Output the (X, Y) coordinate of the center of the cell containing the given text.  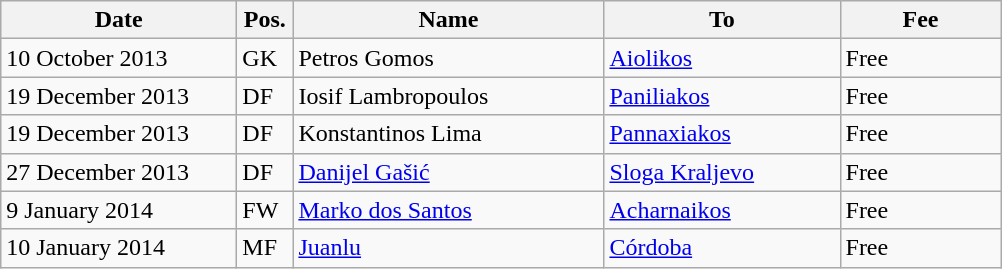
Petros Gomos (448, 58)
10 January 2014 (119, 248)
Juanlu (448, 248)
Konstantinos Lima (448, 134)
MF (265, 248)
Date (119, 20)
Paniliakos (722, 96)
Marko dos Santos (448, 210)
Pos. (265, 20)
Sloga Kraljevo (722, 172)
To (722, 20)
Aiolikos (722, 58)
Iosif Lambropoulos (448, 96)
Acharnaikos (722, 210)
Córdoba (722, 248)
Danijel Gašić (448, 172)
Pannaxiakos (722, 134)
GK (265, 58)
FW (265, 210)
Name (448, 20)
Fee (920, 20)
10 October 2013 (119, 58)
27 December 2013 (119, 172)
9 January 2014 (119, 210)
